Extract the [X, Y] coordinate from the center of the cell holding the provided text.  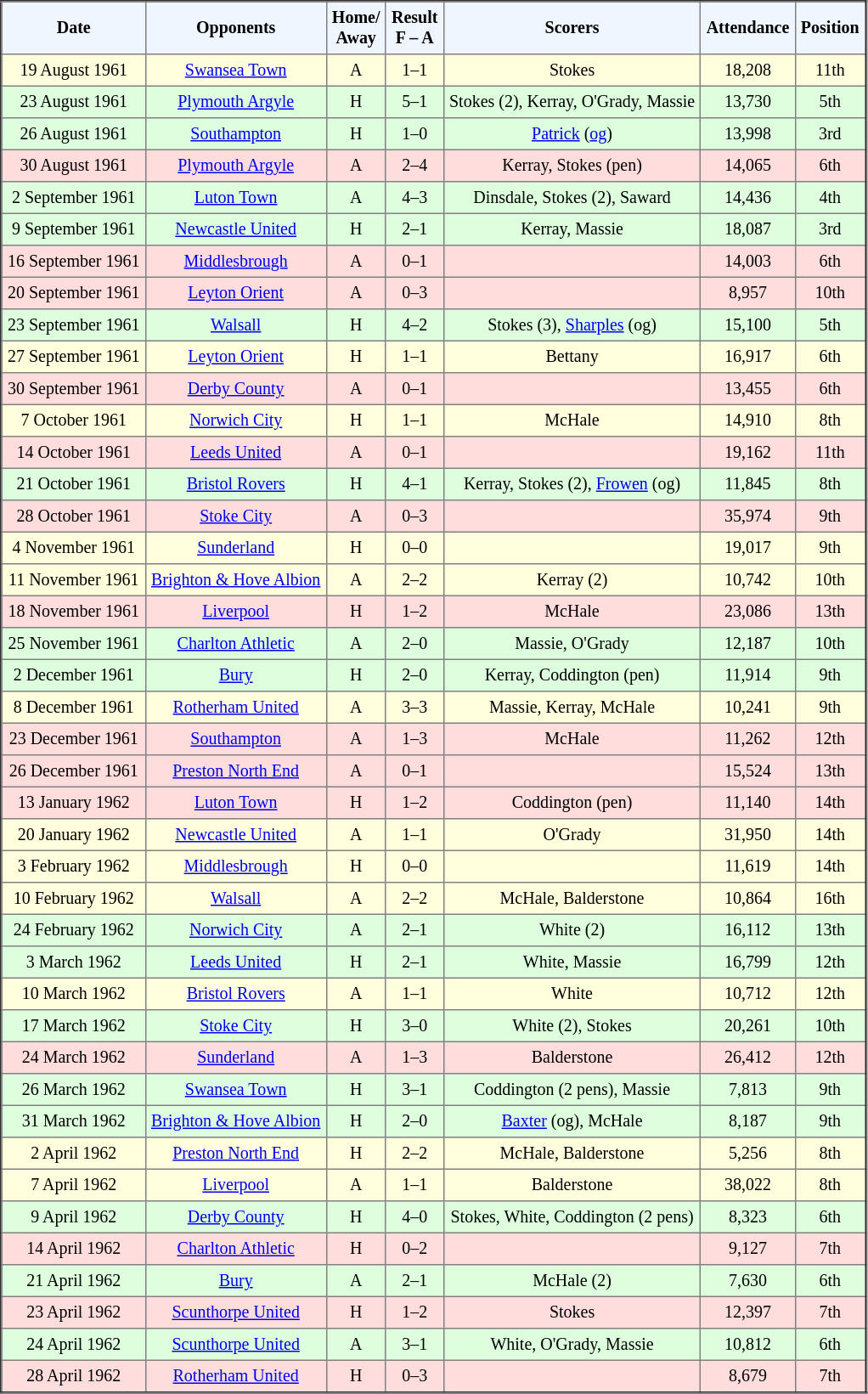
Scorers [572, 28]
15,100 [747, 325]
11,619 [747, 866]
24 March 1962 [74, 1058]
Home/Away [356, 28]
13,998 [747, 134]
23 September 1961 [74, 325]
14,910 [747, 420]
White, O'Grady, Massie [572, 1345]
15,524 [747, 771]
16 September 1961 [74, 262]
21 October 1961 [74, 484]
10,864 [747, 899]
13,455 [747, 389]
27 September 1961 [74, 357]
20 January 1962 [74, 835]
Patrick (og) [572, 134]
Kerray, Stokes (2), Frowen (og) [572, 484]
23 April 1962 [74, 1312]
4 November 1961 [74, 548]
19,017 [747, 548]
31,950 [747, 835]
5,256 [747, 1154]
10 February 1962 [74, 899]
14 April 1962 [74, 1249]
10,742 [747, 580]
14,003 [747, 262]
23 August 1961 [74, 102]
White [572, 994]
30 September 1961 [74, 389]
11 November 1961 [74, 580]
White (2), Stokes [572, 1026]
9,127 [747, 1249]
Kerray, Coddington (pen) [572, 675]
24 February 1962 [74, 930]
11,140 [747, 803]
31 March 1962 [74, 1121]
19 August 1961 [74, 71]
2 April 1962 [74, 1154]
20 September 1961 [74, 293]
3–3 [414, 708]
25 November 1961 [74, 644]
Kerray (2) [572, 580]
16,799 [747, 962]
4–3 [414, 198]
3 March 1962 [74, 962]
8 December 1961 [74, 708]
14,436 [747, 198]
7 October 1961 [74, 420]
Coddington (2 pens), Massie [572, 1090]
2 December 1961 [74, 675]
16,917 [747, 357]
26,412 [747, 1058]
14 October 1961 [74, 453]
White, Massie [572, 962]
18 November 1961 [74, 612]
16th [831, 899]
7,630 [747, 1281]
10 March 1962 [74, 994]
3–0 [414, 1026]
26 August 1961 [74, 134]
11,845 [747, 484]
21 April 1962 [74, 1281]
Baxter (og), McHale [572, 1121]
19,162 [747, 453]
7 April 1962 [74, 1185]
Stokes (2), Kerray, O'Grady, Massie [572, 102]
4–0 [414, 1217]
Attendance [747, 28]
8,187 [747, 1121]
4–2 [414, 325]
28 October 1961 [74, 516]
10,712 [747, 994]
30 August 1961 [74, 166]
Opponents [236, 28]
16,112 [747, 930]
12,397 [747, 1312]
Bettany [572, 357]
8,323 [747, 1217]
38,022 [747, 1185]
23,086 [747, 612]
10,812 [747, 1345]
9 September 1961 [74, 229]
11,262 [747, 739]
26 December 1961 [74, 771]
14,065 [747, 166]
Kerray, Stokes (pen) [572, 166]
1–0 [414, 134]
7,813 [747, 1090]
5–1 [414, 102]
24 April 1962 [74, 1345]
8,957 [747, 293]
9 April 1962 [74, 1217]
13,730 [747, 102]
O'Grady [572, 835]
12,187 [747, 644]
17 March 1962 [74, 1026]
0–2 [414, 1249]
Kerray, Massie [572, 229]
13 January 1962 [74, 803]
Coddington (pen) [572, 803]
23 December 1961 [74, 739]
2 September 1961 [74, 198]
28 April 1962 [74, 1376]
Massie, Kerray, McHale [572, 708]
11,914 [747, 675]
Stokes, White, Coddington (2 pens) [572, 1217]
18,208 [747, 71]
White (2) [572, 930]
Dinsdale, Stokes (2), Saward [572, 198]
4–1 [414, 484]
26 March 1962 [74, 1090]
ResultF – A [414, 28]
Stokes (3), Sharples (og) [572, 325]
10,241 [747, 708]
Position [831, 28]
18,087 [747, 229]
35,974 [747, 516]
Date [74, 28]
8,679 [747, 1376]
McHale (2) [572, 1281]
20,261 [747, 1026]
3 February 1962 [74, 866]
4th [831, 198]
Massie, O'Grady [572, 644]
2–4 [414, 166]
